Provide the (X, Y) coordinate of the cell's center where the given text is located.  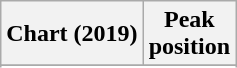
Peakposition (189, 34)
Chart (2019) (72, 34)
